Output the [X, Y] coordinate of the center of the cell containing the given text.  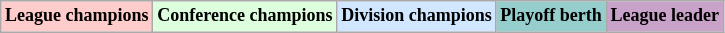
League leader [664, 16]
Playoff berth [551, 16]
Division champions [416, 16]
Conference champions [245, 16]
League champions [77, 16]
